From the cell containing the given text, extract its center point as (x, y) coordinate. 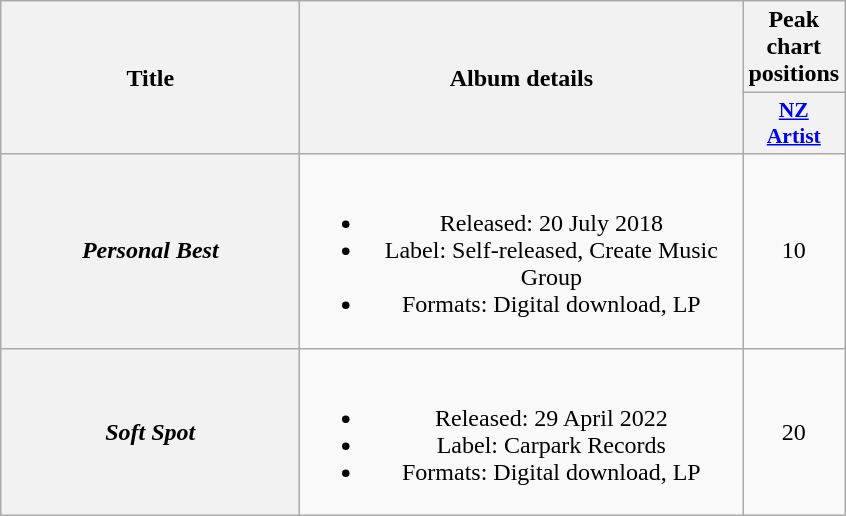
Released: 20 July 2018Label: Self-released, Create Music GroupFormats: Digital download, LP (522, 251)
Released: 29 April 2022Label: Carpark RecordsFormats: Digital download, LP (522, 432)
Soft Spot (150, 432)
Title (150, 78)
10 (794, 251)
20 (794, 432)
Personal Best (150, 251)
NZArtist (794, 124)
Album details (522, 78)
Peak chart positions (794, 47)
